Determine the (x, y) coordinate at the center of the cell enclosing the given text.  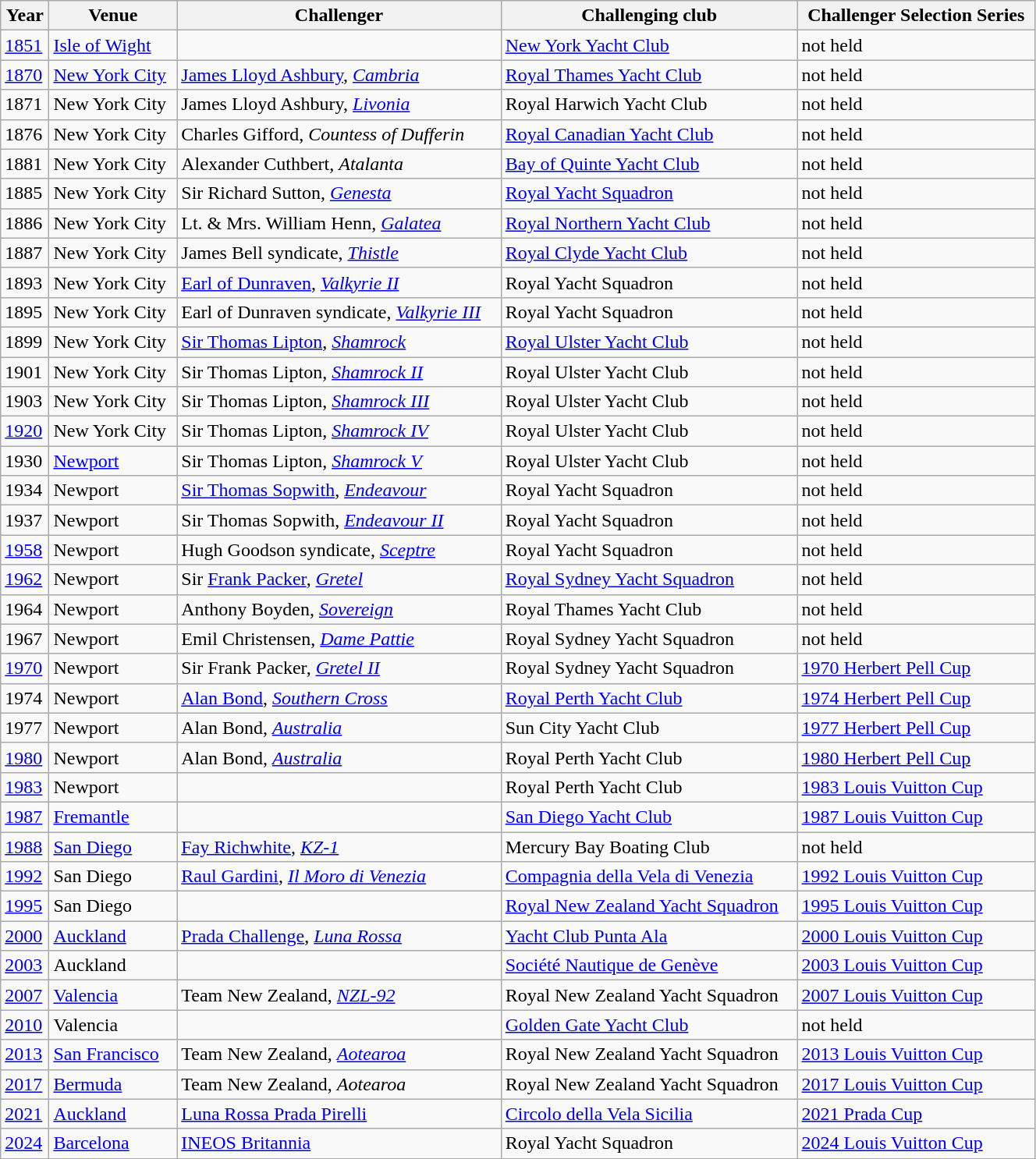
Société Nautique de Genève (649, 966)
Sir Frank Packer, Gretel II (339, 668)
Alan Bond, Southern Cross (339, 698)
Year (25, 16)
2007 Louis Vuitton Cup (916, 995)
1987 (25, 817)
Challenging club (649, 16)
1987 Louis Vuitton Cup (916, 817)
Hugh Goodson syndicate, Sceptre (339, 550)
1964 (25, 609)
1977 (25, 728)
1995 Louis Vuitton Cup (916, 906)
1886 (25, 223)
Venue (113, 16)
Raul Gardini, Il Moro di Venezia (339, 877)
1893 (25, 282)
2017 Louis Vuitton Cup (916, 1084)
1901 (25, 372)
James Lloyd Ashbury, Cambria (339, 75)
Earl of Dunraven, Valkyrie II (339, 282)
Compagnia della Vela di Venezia (649, 877)
Emil Christensen, Dame Pattie (339, 639)
2013 (25, 1054)
Charles Gifford, Countess of Dufferin (339, 134)
Lt. & Mrs. William Henn, Galatea (339, 223)
Barcelona (113, 1143)
Golden Gate Yacht Club (649, 1025)
Royal Canadian Yacht Club (649, 134)
Sir Thomas Lipton, Shamrock III (339, 402)
1958 (25, 550)
2024 (25, 1143)
Sir Frank Packer, Gretel (339, 579)
1934 (25, 491)
1983 Louis Vuitton Cup (916, 787)
2007 (25, 995)
Isle of Wight (113, 45)
1870 (25, 75)
Fay Richwhite, KZ-1 (339, 846)
Sun City Yacht Club (649, 728)
1881 (25, 164)
1995 (25, 906)
Circolo della Vela Sicilia (649, 1114)
1967 (25, 639)
2003 (25, 966)
Royal Clyde Yacht Club (649, 253)
Challenger Selection Series (916, 16)
1974 (25, 698)
Royal Harwich Yacht Club (649, 105)
1851 (25, 45)
INEOS Britannia (339, 1143)
1970 (25, 668)
1903 (25, 402)
1871 (25, 105)
1983 (25, 787)
1977 Herbert Pell Cup (916, 728)
2021 (25, 1114)
James Bell syndicate, Thistle (339, 253)
San Francisco (113, 1054)
1920 (25, 431)
1992 Louis Vuitton Cup (916, 877)
New York Yacht Club (649, 45)
2024 Louis Vuitton Cup (916, 1143)
1885 (25, 193)
Royal Northern Yacht Club (649, 223)
Anthony Boyden, Sovereign (339, 609)
Yacht Club Punta Ala (649, 936)
1962 (25, 579)
1899 (25, 342)
Sir Thomas Sopwith, Endeavour (339, 491)
1980 (25, 757)
Sir Thomas Lipton, Shamrock IV (339, 431)
Sir Thomas Sopwith, Endeavour II (339, 520)
Luna Rossa Prada Pirelli (339, 1114)
James Lloyd Ashbury, Livonia (339, 105)
Sir Thomas Lipton, Shamrock (339, 342)
Sir Thomas Lipton, Shamrock II (339, 372)
San Diego Yacht Club (649, 817)
1980 Herbert Pell Cup (916, 757)
Mercury Bay Boating Club (649, 846)
Earl of Dunraven syndicate, Valkyrie III (339, 312)
1895 (25, 312)
2021 Prada Cup (916, 1114)
Prada Challenge, Luna Rossa (339, 936)
1930 (25, 461)
1992 (25, 877)
2017 (25, 1084)
Bay of Quinte Yacht Club (649, 164)
Team New Zealand, NZL-92 (339, 995)
Challenger (339, 16)
1988 (25, 846)
2013 Louis Vuitton Cup (916, 1054)
Bermuda (113, 1084)
1876 (25, 134)
2010 (25, 1025)
Alexander Cuthbert, Atalanta (339, 164)
Sir Richard Sutton, Genesta (339, 193)
2000 (25, 936)
Sir Thomas Lipton, Shamrock V (339, 461)
1887 (25, 253)
2000 Louis Vuitton Cup (916, 936)
Fremantle (113, 817)
1937 (25, 520)
1974 Herbert Pell Cup (916, 698)
2003 Louis Vuitton Cup (916, 966)
1970 Herbert Pell Cup (916, 668)
